Search for the cell housing the specified text and yield its [X, Y] center coordinate. 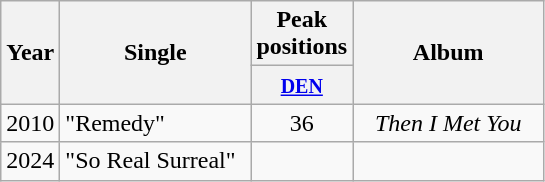
"Remedy" [156, 123]
Peak positions [302, 34]
Single [156, 52]
DEN [302, 85]
2010 [30, 123]
Then I Met You [448, 123]
Album [448, 52]
Year [30, 52]
2024 [30, 161]
"So Real Surreal" [156, 161]
36 [302, 123]
